Determine the [x, y] coordinate at the center of the cell enclosing the given text.  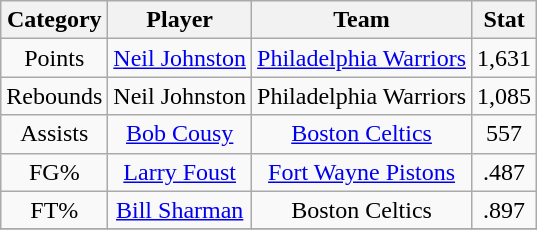
Points [54, 58]
Team [362, 20]
557 [504, 134]
Larry Foust [180, 172]
Assists [54, 134]
FT% [54, 210]
FG% [54, 172]
Player [180, 20]
1,631 [504, 58]
Stat [504, 20]
Category [54, 20]
.487 [504, 172]
Bob Cousy [180, 134]
Rebounds [54, 96]
Fort Wayne Pistons [362, 172]
1,085 [504, 96]
.897 [504, 210]
Bill Sharman [180, 210]
